Extract the (x, y) coordinate from the center of the cell holding the provided text.  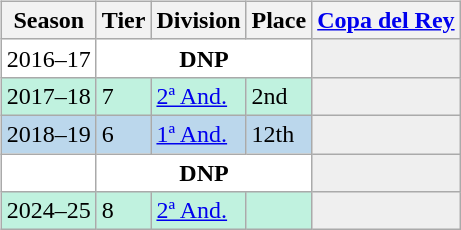
2nd (279, 96)
12th (279, 134)
2018–19 (48, 134)
2016–17 (48, 58)
1ª And. (198, 134)
8 (124, 211)
2017–18 (48, 96)
Division (198, 20)
Tier (124, 20)
6 (124, 134)
2024–25 (48, 211)
7 (124, 96)
Place (279, 20)
Copa del Rey (386, 20)
Season (48, 20)
